Locate the cell with the specified text and output its (x, y) center coordinate. 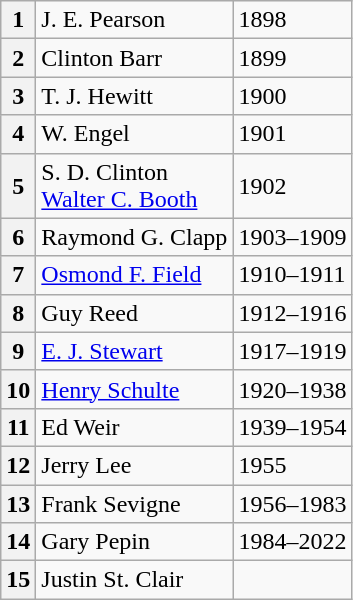
9 (18, 351)
E. J. Stewart (134, 351)
1 (18, 20)
14 (18, 542)
1917–1919 (292, 351)
1903–1909 (292, 237)
1902 (292, 186)
12 (18, 465)
7 (18, 275)
1898 (292, 20)
1939–1954 (292, 427)
1900 (292, 96)
2 (18, 58)
Clinton Barr (134, 58)
1901 (292, 134)
Jerry Lee (134, 465)
Justin St. Clair (134, 580)
S. D. Clinton Walter C. Booth (134, 186)
13 (18, 503)
1899 (292, 58)
4 (18, 134)
15 (18, 580)
3 (18, 96)
1956–1983 (292, 503)
J. E. Pearson (134, 20)
1955 (292, 465)
Gary Pepin (134, 542)
Henry Schulte (134, 389)
W. Engel (134, 134)
T. J. Hewitt (134, 96)
Ed Weir (134, 427)
Guy Reed (134, 313)
5 (18, 186)
Osmond F. Field (134, 275)
6 (18, 237)
1910–1911 (292, 275)
Frank Sevigne (134, 503)
1920–1938 (292, 389)
Raymond G. Clapp (134, 237)
1984–2022 (292, 542)
8 (18, 313)
10 (18, 389)
1912–1916 (292, 313)
11 (18, 427)
